Provide the [X, Y] coordinate of the cell's center where the given text is located.  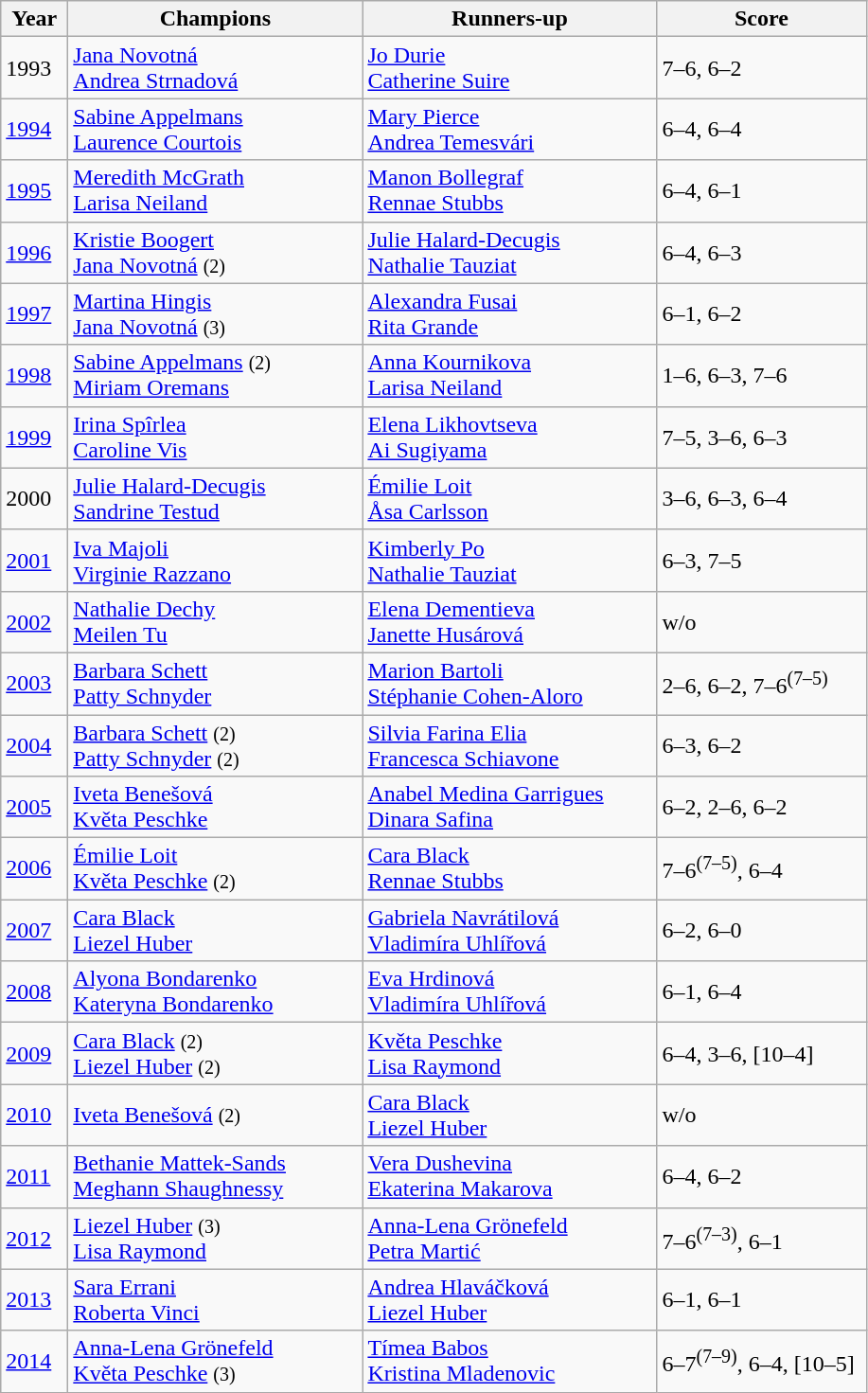
2014 [34, 1362]
Irina Spîrlea Caroline Vis [216, 438]
Cara Black Rennae Stubbs [509, 869]
2003 [34, 684]
Jo Durie Catherine Suire [509, 68]
Alyona Bondarenko Kateryna Bondarenko [216, 992]
Score [761, 19]
7–6(7–5), 6–4 [761, 869]
Nathalie Dechy Meilen Tu [216, 621]
6–2, 2–6, 6–2 [761, 807]
7–5, 3–6, 6–3 [761, 438]
Iva Majoli Virginie Razzano [216, 561]
1994 [34, 129]
6–4, 6–2 [761, 1176]
Runners-up [509, 19]
Kimberly Po Nathalie Tauziat [509, 561]
Anna Kournikova Larisa Neiland [509, 375]
Kristie Boogert Jana Novotná (2) [216, 252]
Gabriela Navrátilová Vladimíra Uhlířová [509, 930]
Sabine Appelmans (2) Miriam Oremans [216, 375]
2010 [34, 1116]
Julie Halard-Decugis Sandrine Testud [216, 498]
Anna-Lena Grönefeld Petra Martić [509, 1239]
Iveta Benešová (2) [216, 1116]
6–4, 6–1 [761, 191]
Květa Peschke Lisa Raymond [509, 1053]
Julie Halard-Decugis Nathalie Tauziat [509, 252]
Meredith McGrath Larisa Neiland [216, 191]
Vera Dushevina Ekaterina Makarova [509, 1176]
2007 [34, 930]
2012 [34, 1239]
1–6, 6–3, 7–6 [761, 375]
2009 [34, 1053]
6–1, 6–1 [761, 1299]
Sara Errani Roberta Vinci [216, 1299]
1995 [34, 191]
6–7(7–9), 6–4, [10–5] [761, 1362]
Martina Hingis Jana Novotná (3) [216, 314]
2000 [34, 498]
1993 [34, 68]
Liezel Huber (3) Lisa Raymond [216, 1239]
Mary Pierce Andrea Temesvári [509, 129]
Champions [216, 19]
2013 [34, 1299]
Silvia Farina Elia Francesca Schiavone [509, 744]
Anna-Lena Grönefeld Květa Peschke (3) [216, 1362]
6–4, 6–3 [761, 252]
Alexandra Fusai Rita Grande [509, 314]
1996 [34, 252]
2008 [34, 992]
6–3, 7–5 [761, 561]
Bethanie Mattek-Sands Meghann Shaughnessy [216, 1176]
2001 [34, 561]
Émilie Loit Květa Peschke (2) [216, 869]
Eva Hrdinová Vladimíra Uhlířová [509, 992]
2005 [34, 807]
6–1, 6–4 [761, 992]
1999 [34, 438]
Anabel Medina Garrigues Dinara Safina [509, 807]
6–1, 6–2 [761, 314]
2–6, 6–2, 7–6(7–5) [761, 684]
7–6, 6–2 [761, 68]
Barbara Schett Patty Schnyder [216, 684]
Émilie Loit Åsa Carlsson [509, 498]
Marion Bartoli Stéphanie Cohen-Aloro [509, 684]
1997 [34, 314]
2006 [34, 869]
Sabine Appelmans Laurence Courtois [216, 129]
6–4, 6–4 [761, 129]
Elena Likhovtseva Ai Sugiyama [509, 438]
Elena Dementieva Janette Husárová [509, 621]
Cara Black (2) Liezel Huber (2) [216, 1053]
6–3, 6–2 [761, 744]
3–6, 6–3, 6–4 [761, 498]
Barbara Schett (2) Patty Schnyder (2) [216, 744]
Iveta Benešová Květa Peschke [216, 807]
Year [34, 19]
1998 [34, 375]
7–6(7–3), 6–1 [761, 1239]
Andrea Hlaváčková Liezel Huber [509, 1299]
6–4, 3–6, [10–4] [761, 1053]
2002 [34, 621]
Jana Novotná Andrea Strnadová [216, 68]
Manon Bollegraf Rennae Stubbs [509, 191]
2011 [34, 1176]
Tímea Babos Kristina Mladenovic [509, 1362]
6–2, 6–0 [761, 930]
2004 [34, 744]
